Capture the cell that displays the provided text and extract its (X, Y) central coordinate. 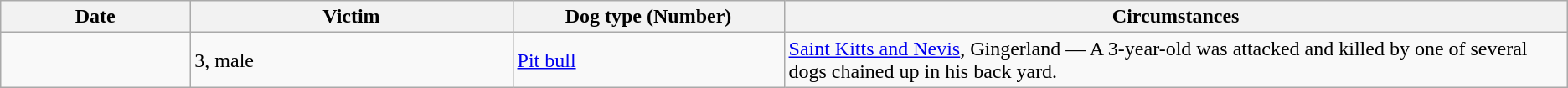
Dog type (Number) (648, 17)
Date (95, 17)
Saint Kitts and Nevis, Gingerland — A 3-year-old was attacked and killed by one of several dogs chained up in his back yard. (1176, 60)
Victim (352, 17)
Circumstances (1176, 17)
3, male (352, 60)
Pit bull (648, 60)
